Detect which cell encompasses the target text, then output its [x, y] center coordinate. 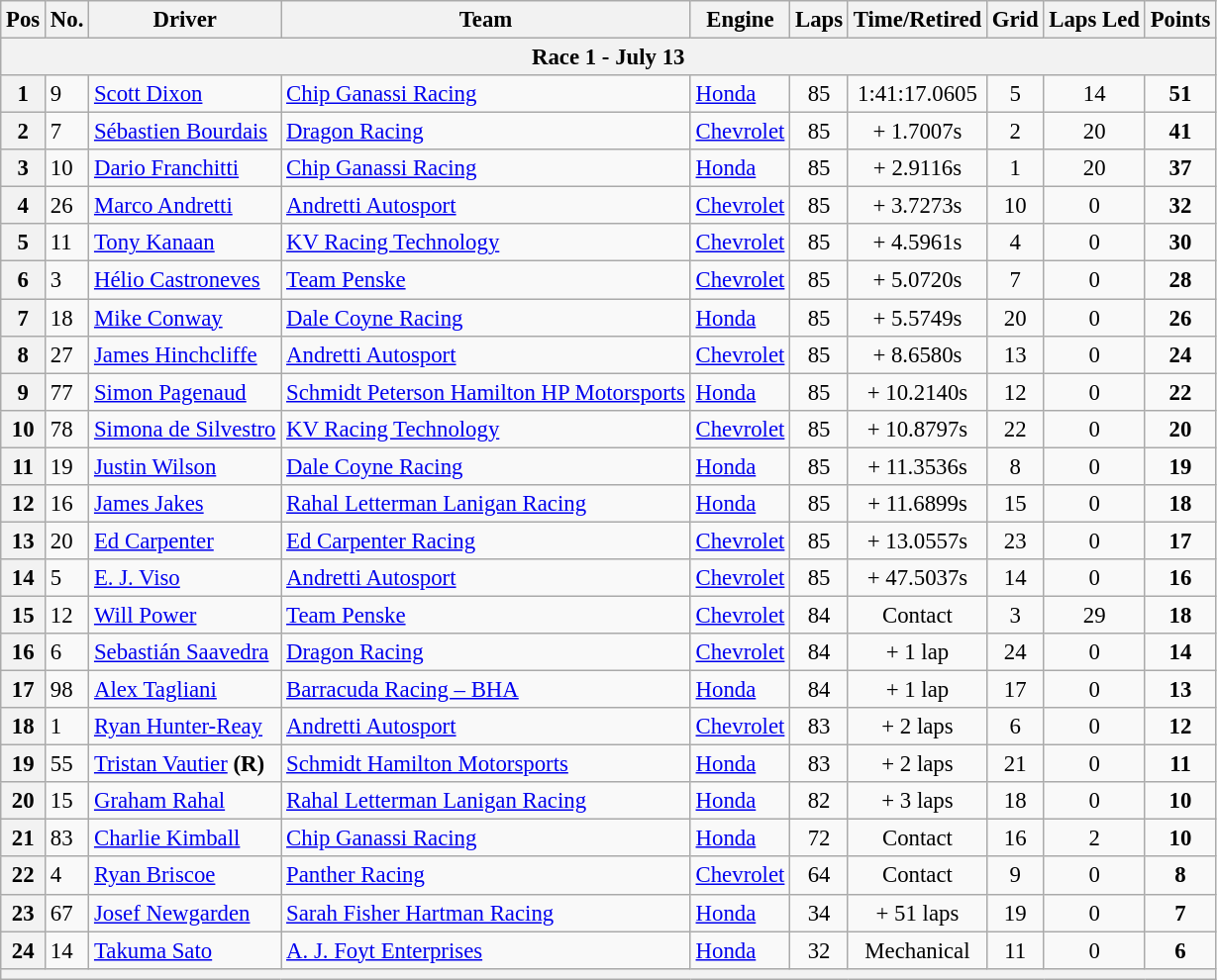
Driver [185, 20]
A. J. Foyt Enterprises [485, 950]
30 [1180, 243]
28 [1180, 280]
78 [67, 429]
James Jakes [185, 504]
Schmidt Peterson Hamilton HP Motorsports [485, 392]
Grid [1014, 20]
Ed Carpenter Racing [485, 540]
Engine [740, 20]
Will Power [185, 615]
+ 11.3536s [917, 466]
98 [67, 690]
Marco Andretti [185, 206]
Dario Franchitti [185, 168]
Laps [820, 20]
Points [1180, 20]
82 [820, 801]
Simona de Silvestro [185, 429]
+ 10.8797s [917, 429]
72 [820, 838]
Sarah Fisher Hartman Racing [485, 913]
41 [1180, 132]
27 [67, 354]
77 [67, 392]
Race 1 - July 13 [608, 57]
Ryan Briscoe [185, 876]
Barracuda Racing – BHA [485, 690]
Takuma Sato [185, 950]
55 [67, 764]
Time/Retired [917, 20]
Alex Tagliani [185, 690]
+ 51 laps [917, 913]
Scott Dixon [185, 94]
1:41:17.0605 [917, 94]
37 [1180, 168]
No. [67, 20]
Ed Carpenter [185, 540]
Tony Kanaan [185, 243]
67 [67, 913]
Mike Conway [185, 318]
Laps Led [1094, 20]
Pos [24, 20]
Ryan Hunter-Reay [185, 727]
51 [1180, 94]
+ 3 laps [917, 801]
+ 47.5037s [917, 578]
+ 13.0557s [917, 540]
64 [820, 876]
34 [820, 913]
Charlie Kimball [185, 838]
Schmidt Hamilton Motorsports [485, 764]
+ 5.5749s [917, 318]
Justin Wilson [185, 466]
+ 8.6580s [917, 354]
Team [485, 20]
Mechanical [917, 950]
+ 1.7007s [917, 132]
Sébastien Bourdais [185, 132]
+ 10.2140s [917, 392]
Panther Racing [485, 876]
Tristan Vautier (R) [185, 764]
Sebastián Saavedra [185, 652]
+ 4.5961s [917, 243]
Simon Pagenaud [185, 392]
James Hinchcliffe [185, 354]
+ 5.0720s [917, 280]
Josef Newgarden [185, 913]
+ 3.7273s [917, 206]
Graham Rahal [185, 801]
29 [1094, 615]
+ 2.9116s [917, 168]
+ 11.6899s [917, 504]
E. J. Viso [185, 578]
Hélio Castroneves [185, 280]
